Identify which cell holds the provided text, then report its (X, Y) central coordinate. 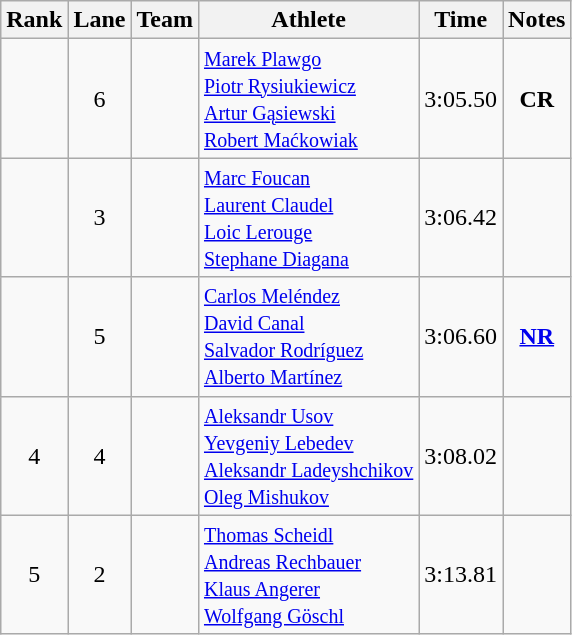
Thomas ScheidlAndreas RechbauerKlaus AngererWolfgang Göschl (308, 574)
Athlete (308, 20)
Notes (537, 20)
NR (537, 336)
3 (100, 218)
Lane (100, 20)
Rank (34, 20)
3:06.60 (461, 336)
CR (537, 98)
3:05.50 (461, 98)
3:08.02 (461, 456)
Carlos MeléndezDavid CanalSalvador RodríguezAlberto Martínez (308, 336)
Time (461, 20)
2 (100, 574)
Aleksandr UsovYevgeniy LebedevAleksandr LadeyshchikovOleg Mishukov (308, 456)
6 (100, 98)
Marc FoucanLaurent ClaudelLoic LerougeStephane Diagana (308, 218)
3:06.42 (461, 218)
Marek PlawgoPiotr RysiukiewiczArtur GąsiewskiRobert Maćkowiak (308, 98)
Team (165, 20)
3:13.81 (461, 574)
